Find where the given text appears and provide that cell's center as [x, y] coordinate. 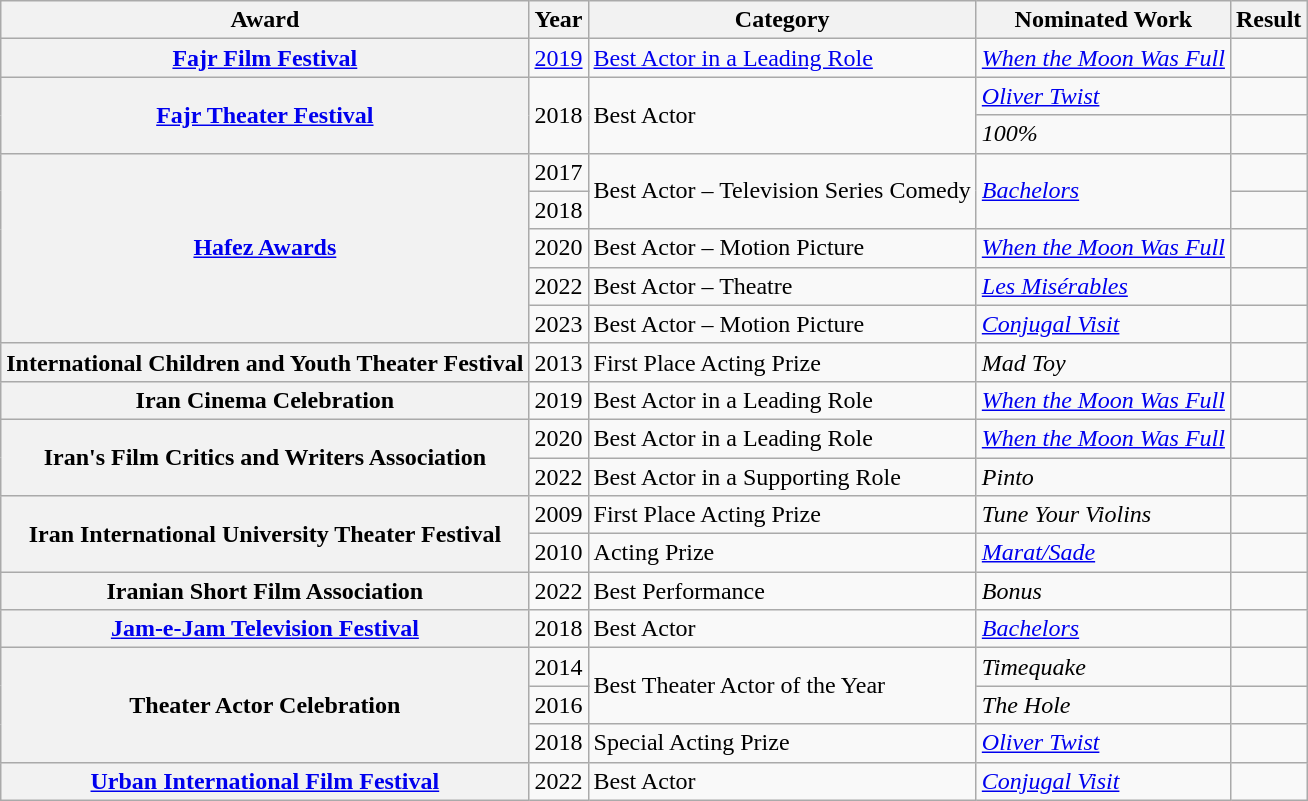
Result [1268, 20]
Urban International Film Festival [265, 781]
Timequake [1103, 667]
Iran Cinema Celebration [265, 400]
Iran International University Theater Festival [265, 534]
Bonus [1103, 591]
Fajr Film Festival [265, 58]
Fajr Theater Festival [265, 115]
2013 [558, 362]
2010 [558, 553]
Year [558, 20]
Special Acting Prize [782, 743]
Pinto [1103, 477]
2009 [558, 515]
Les Misérables [1103, 286]
Nominated Work [1103, 20]
2017 [558, 172]
Best Actor in a Supporting Role [782, 477]
Best Actor – Television Series Comedy [782, 191]
Iranian Short Film Association [265, 591]
Mad Toy [1103, 362]
Hafez Awards [265, 248]
Award [265, 20]
Iran's Film Critics and Writers Association [265, 457]
2016 [558, 705]
Jam-e-Jam Television Festival [265, 629]
Best Actor – Theatre [782, 286]
Best Theater Actor of the Year [782, 686]
International Children and Youth Theater Festival [265, 362]
The Hole [1103, 705]
Best Performance [782, 591]
2014 [558, 667]
Theater Actor Celebration [265, 705]
2023 [558, 324]
100% [1103, 134]
Tune Your Violins [1103, 515]
Acting Prize [782, 553]
Category [782, 20]
Marat/Sade [1103, 553]
